Return (X, Y) of the center of cell containing provided text 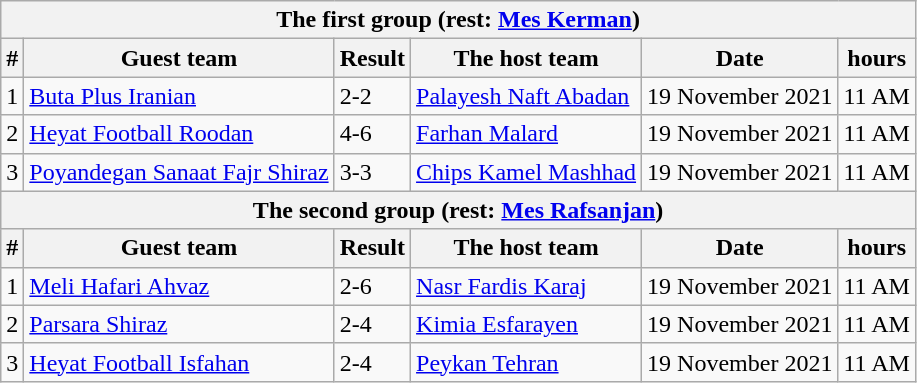
Kimia Esfarayen (526, 324)
Palayesh Naft Abadan (526, 96)
2-2 (372, 96)
2-6 (372, 286)
Buta Plus Iranian (179, 96)
Parsara Shiraz (179, 324)
The second group (rest: Mes Rafsanjan) (458, 210)
Poyandegan Sanaat Fajr Shiraz (179, 172)
Nasr Fardis Karaj (526, 286)
Heyat Football Isfahan (179, 362)
Chips Kamel Mashhad (526, 172)
Heyat Football Roodan (179, 134)
Peykan Tehran (526, 362)
3-3 (372, 172)
The first group (rest: Mes Kerman) (458, 20)
Farhan Malard (526, 134)
Meli Hafari Ahvaz (179, 286)
4-6 (372, 134)
